Locate the cell with the specified text and output its (X, Y) center coordinate. 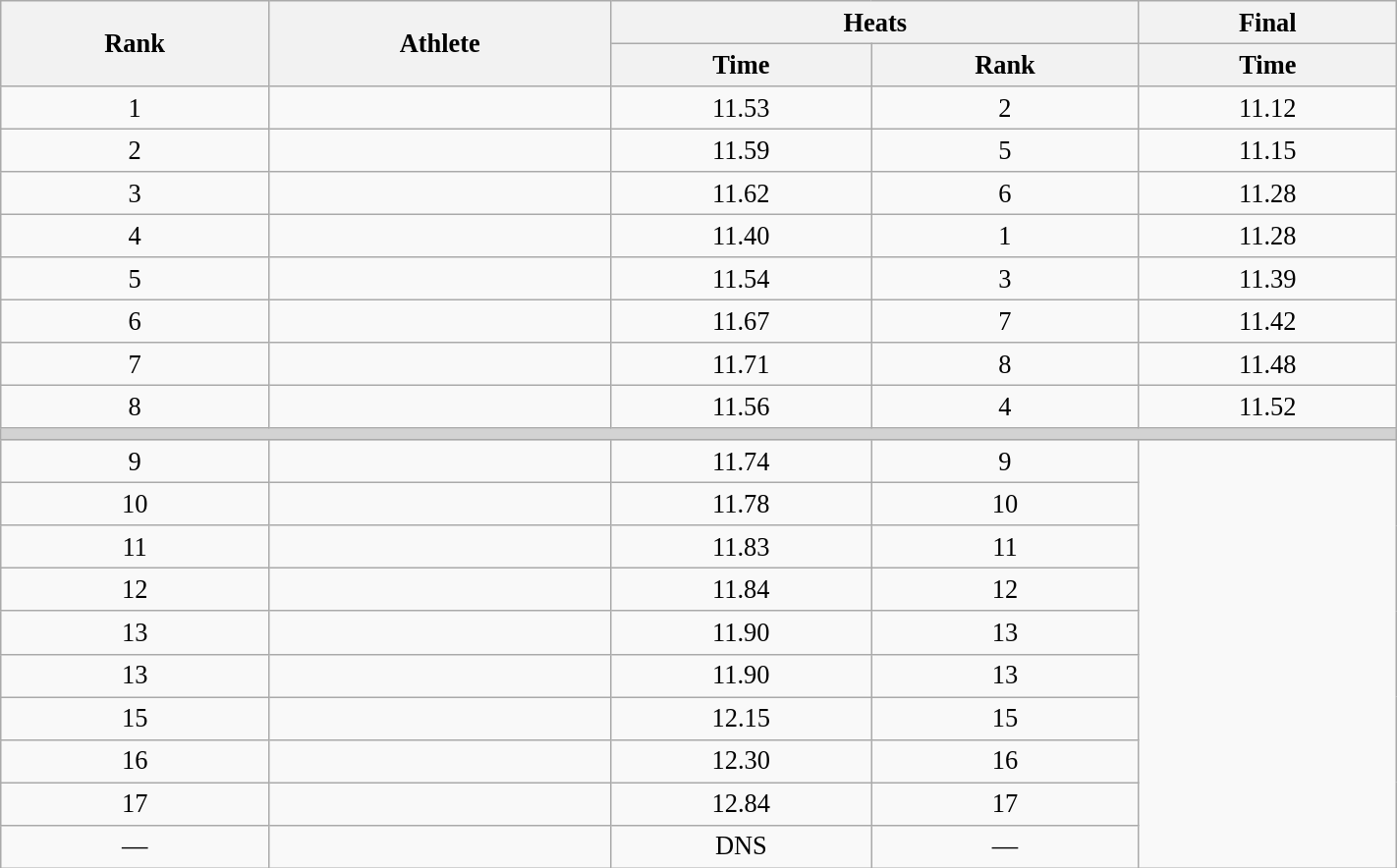
11.12 (1267, 107)
12.15 (741, 718)
11.83 (741, 547)
11.15 (1267, 150)
11.53 (741, 107)
DNS (741, 846)
12.30 (741, 761)
11.71 (741, 364)
11.67 (741, 321)
Athlete (440, 43)
12.84 (741, 803)
11.42 (1267, 321)
11.84 (741, 589)
11.48 (1267, 364)
11.78 (741, 504)
11.56 (741, 407)
11.59 (741, 150)
11.54 (741, 279)
Heats (874, 22)
Final (1267, 22)
11.74 (741, 461)
11.52 (1267, 407)
11.40 (741, 236)
11.62 (741, 193)
11.39 (1267, 279)
